Return (x, y) of the center of cell containing provided text 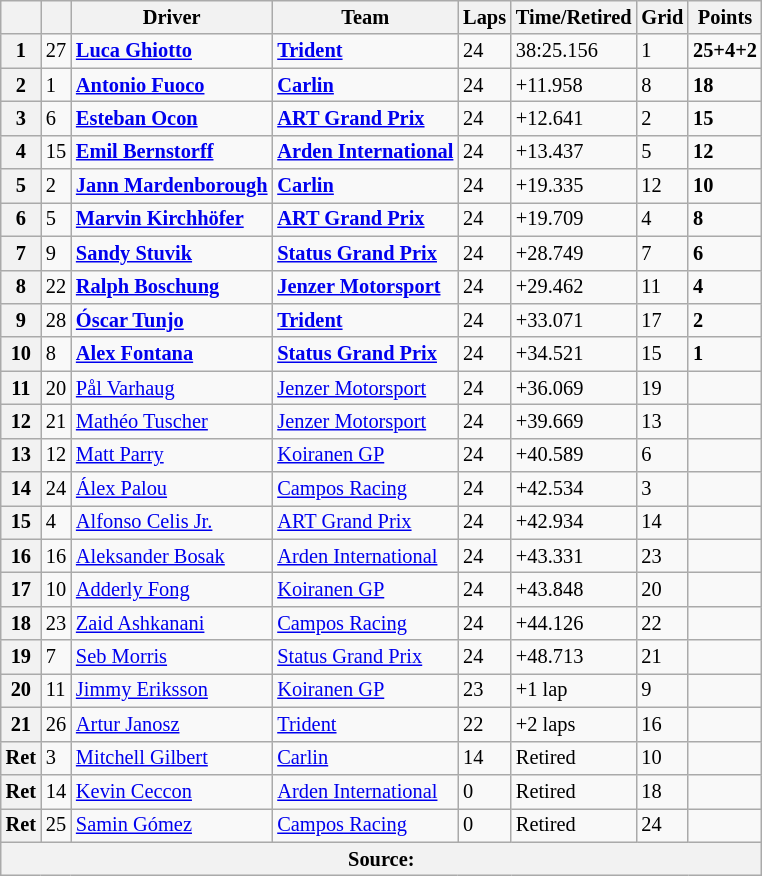
Laps (484, 17)
25 (56, 825)
Esteban Ocon (172, 118)
Jimmy Eriksson (172, 690)
+2 laps (574, 724)
+33.071 (574, 320)
Emil Bernstorff (172, 152)
Antonio Fuoco (172, 85)
Mitchell Gilbert (172, 758)
Kevin Ceccon (172, 791)
Aleksander Bosak (172, 556)
Luca Ghiotto (172, 51)
+28.749 (574, 253)
Sandy Stuvik (172, 253)
25+4+2 (725, 51)
Points (725, 17)
Álex Palou (172, 489)
+19.709 (574, 219)
28 (56, 320)
Alex Fontana (172, 354)
+44.126 (574, 623)
Time/Retired (574, 17)
+29.462 (574, 287)
Source: (382, 859)
26 (56, 724)
+43.331 (574, 556)
Team (365, 17)
+43.848 (574, 589)
Driver (172, 17)
Samin Gómez (172, 825)
27 (56, 51)
Matt Parry (172, 455)
+19.335 (574, 186)
Adderly Fong (172, 589)
+39.669 (574, 421)
Ralph Boschung (172, 287)
38:25.156 (574, 51)
Pål Varhaug (172, 388)
+13.437 (574, 152)
Óscar Tunjo (172, 320)
Zaid Ashkanani (172, 623)
Mathéo Tuscher (172, 421)
+40.589 (574, 455)
+42.934 (574, 522)
+12.641 (574, 118)
+1 lap (574, 690)
+34.521 (574, 354)
Seb Morris (172, 657)
Alfonso Celis Jr. (172, 522)
+48.713 (574, 657)
Grid (663, 17)
+11.958 (574, 85)
+42.534 (574, 489)
Jann Mardenborough (172, 186)
Marvin Kirchhöfer (172, 219)
+36.069 (574, 388)
Artur Janosz (172, 724)
